Find where the given text appears and provide that cell's center as (X, Y) coordinate. 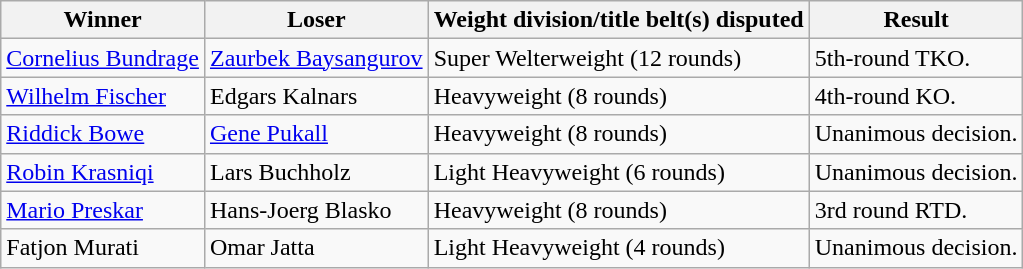
Gene Pukall (316, 134)
Light Heavyweight (6 rounds) (618, 172)
Hans-Joerg Blasko (316, 210)
Weight division/title belt(s) disputed (618, 20)
3rd round RTD. (916, 210)
Result (916, 20)
Lars Buchholz (316, 172)
Fatjon Murati (103, 248)
Super Welterweight (12 rounds) (618, 58)
Mario Preskar (103, 210)
Omar Jatta (316, 248)
Wilhelm Fischer (103, 96)
4th-round KO. (916, 96)
Light Heavyweight (4 rounds) (618, 248)
Cornelius Bundrage (103, 58)
Zaurbek Baysangurov (316, 58)
Loser (316, 20)
5th-round TKO. (916, 58)
Edgars Kalnars (316, 96)
Riddick Bowe (103, 134)
Winner (103, 20)
Robin Krasniqi (103, 172)
